For the text-containing cell, return its midpoint in (x, y) coordinate format. 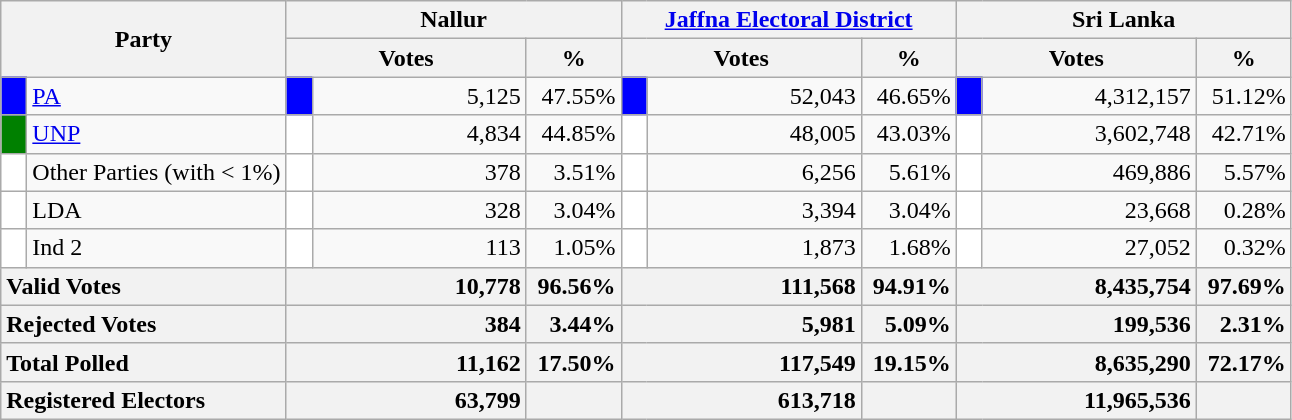
3,394 (754, 210)
19.15% (908, 362)
5,981 (741, 324)
48,005 (754, 134)
96.56% (574, 286)
72.17% (1244, 362)
199,536 (1076, 324)
Rejected Votes (144, 324)
Nallur (454, 20)
4,312,157 (1089, 96)
43.03% (908, 134)
6,256 (754, 172)
52,043 (754, 96)
2.31% (1244, 324)
1,873 (754, 248)
1.05% (574, 248)
111,568 (741, 286)
Party (144, 39)
5.61% (908, 172)
Valid Votes (144, 286)
384 (406, 324)
1.68% (908, 248)
3,602,748 (1089, 134)
42.71% (1244, 134)
3.44% (574, 324)
94.91% (908, 286)
117,549 (741, 362)
47.55% (574, 96)
51.12% (1244, 96)
LDA (156, 210)
0.28% (1244, 210)
11,162 (406, 362)
328 (419, 210)
4,834 (419, 134)
Other Parties (with < 1%) (156, 172)
17.50% (574, 362)
44.85% (574, 134)
378 (419, 172)
Sri Lanka (1124, 20)
46.65% (908, 96)
0.32% (1244, 248)
8,435,754 (1076, 286)
10,778 (406, 286)
27,052 (1089, 248)
PA (156, 96)
UNP (156, 134)
11,965,536 (1076, 400)
97.69% (1244, 286)
23,668 (1089, 210)
Jaffna Electoral District (788, 20)
613,718 (741, 400)
Registered Electors (144, 400)
3.51% (574, 172)
5.09% (908, 324)
63,799 (406, 400)
469,886 (1089, 172)
5,125 (419, 96)
5.57% (1244, 172)
8,635,290 (1076, 362)
113 (419, 248)
Total Polled (144, 362)
Ind 2 (156, 248)
